Determine the (x, y) coordinate at the center of the cell enclosing the given text.  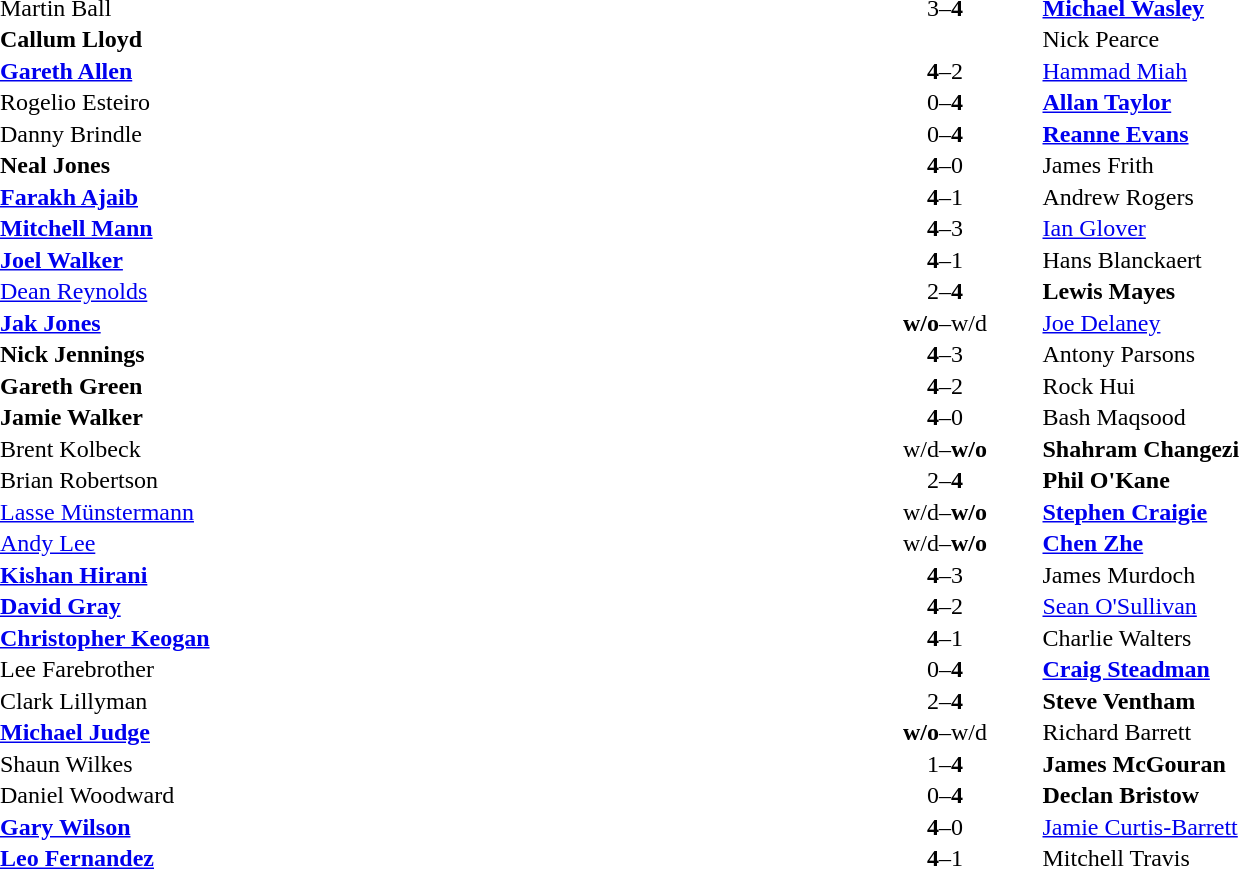
1–4 (944, 764)
